Locate the cell with the specified text and output its [X, Y] center coordinate. 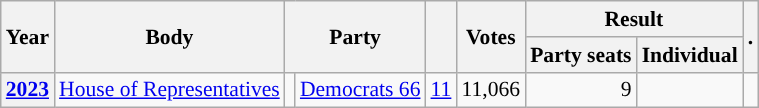
. [751, 36]
Votes [490, 36]
Party [356, 36]
House of Representatives [170, 90]
11 [442, 90]
Individual [690, 55]
Result [634, 19]
Body [170, 36]
9 [580, 90]
11,066 [490, 90]
Party seats [580, 55]
Year [28, 36]
2023 [28, 90]
Democrats 66 [360, 90]
